From the cell containing the given text, extract its center point as (x, y) coordinate. 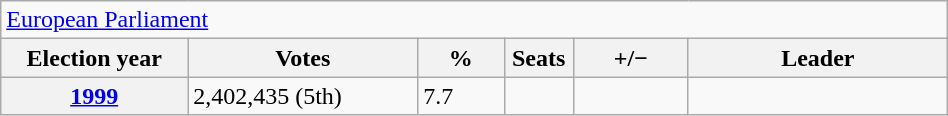
1999 (94, 96)
7.7 (461, 96)
+/− (630, 58)
Seats (538, 58)
% (461, 58)
Votes (303, 58)
Election year (94, 58)
Leader (818, 58)
2,402,435 (5th) (303, 96)
European Parliament (474, 20)
